Detect which cell encompasses the target text, then output its (x, y) center coordinate. 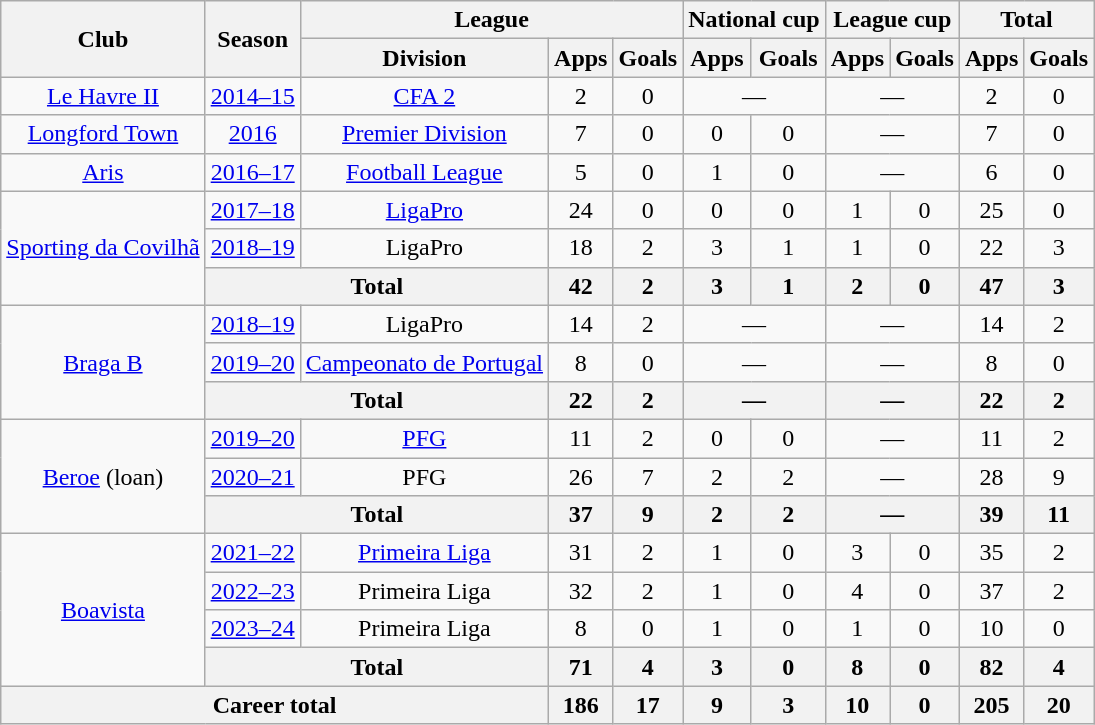
Club (103, 39)
CFA 2 (424, 96)
18 (581, 248)
24 (581, 210)
Campeonato de Portugal (424, 362)
6 (991, 172)
Boavista (103, 610)
42 (581, 286)
Premier Division (424, 134)
31 (581, 553)
2021–22 (252, 553)
2014–15 (252, 96)
Sporting da Covilhã (103, 248)
Football League (424, 172)
26 (581, 477)
2022–23 (252, 591)
28 (991, 477)
Aris (103, 172)
5 (581, 172)
Braga B (103, 362)
League cup (892, 20)
20 (1059, 705)
17 (648, 705)
Division (424, 58)
32 (581, 591)
Longford Town (103, 134)
25 (991, 210)
League (492, 20)
National cup (754, 20)
82 (991, 667)
47 (991, 286)
Career total (275, 705)
39 (991, 515)
Beroe (loan) (103, 476)
Season (252, 39)
2016–17 (252, 172)
2020–21 (252, 477)
186 (581, 705)
205 (991, 705)
2017–18 (252, 210)
71 (581, 667)
35 (991, 553)
Le Havre II (103, 96)
2016 (252, 134)
2023–24 (252, 629)
